Search for the cell housing the specified text and yield its [X, Y] center coordinate. 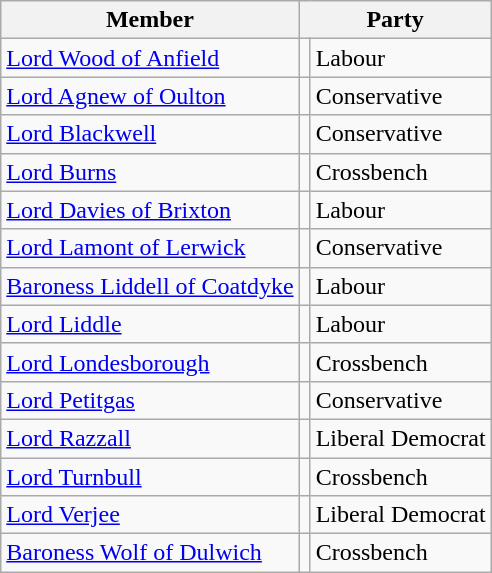
Lord Verjee [150, 515]
Lord Londesborough [150, 362]
Lord Burns [150, 172]
Member [150, 20]
Party [395, 20]
Lord Petitgas [150, 400]
Lord Razzall [150, 438]
Lord Blackwell [150, 134]
Lord Davies of Brixton [150, 210]
Baroness Liddell of Coatdyke [150, 286]
Lord Liddle [150, 324]
Lord Agnew of Oulton [150, 96]
Lord Lamont of Lerwick [150, 248]
Lord Turnbull [150, 477]
Baroness Wolf of Dulwich [150, 553]
Lord Wood of Anfield [150, 58]
